Determine the [x, y] coordinate at the center of the cell enclosing the given text.  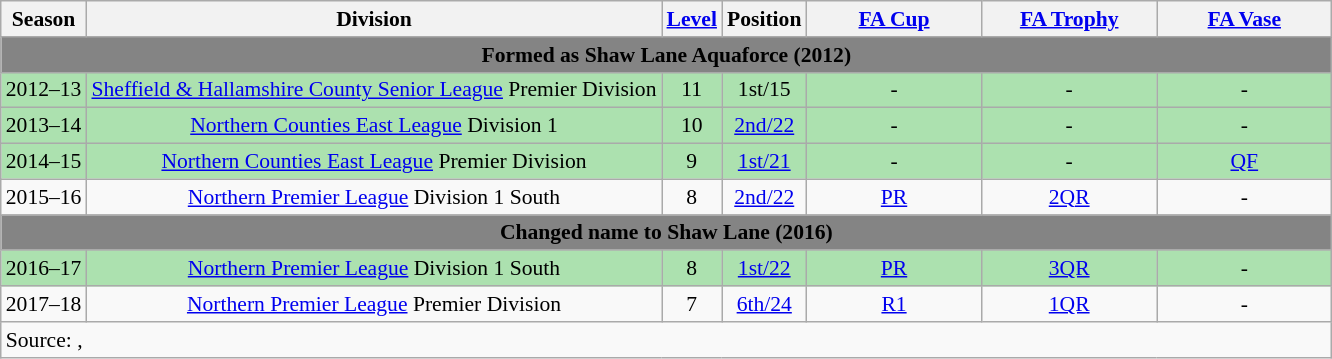
FA Vase [1244, 19]
6th/24 [764, 304]
Northern Counties East League Premier Division [374, 162]
1st/22 [764, 269]
Division [374, 19]
1QR [1070, 304]
9 [692, 162]
Sheffield & Hallamshire County Senior League Premier Division [374, 90]
FA Cup [894, 19]
11 [692, 90]
2013–14 [44, 126]
Formed as Shaw Lane Aquaforce (2012) [666, 55]
2QR [1070, 197]
2015–16 [44, 197]
10 [692, 126]
Northern Counties East League Division 1 [374, 126]
2012–13 [44, 90]
Northern Premier League Premier Division [374, 304]
FA Trophy [1070, 19]
Season [44, 19]
Level [692, 19]
Changed name to Shaw Lane (2016) [666, 233]
7 [692, 304]
3QR [1070, 269]
1st/15 [764, 90]
2014–15 [44, 162]
QF [1244, 162]
Position [764, 19]
2016–17 [44, 269]
Source: , [666, 340]
2017–18 [44, 304]
1st/21 [764, 162]
R1 [894, 304]
